Capture the cell that displays the provided text and extract its [X, Y] central coordinate. 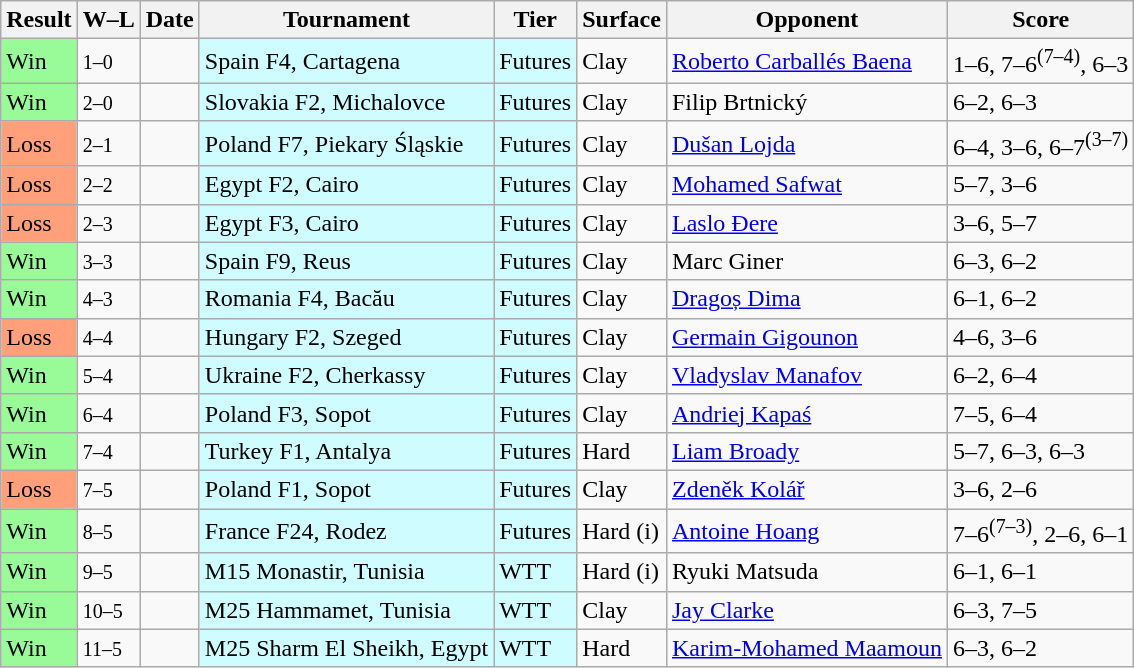
Egypt F2, Cairo [346, 185]
Andriej Kapaś [806, 413]
Hungary F2, Szeged [346, 337]
Egypt F3, Cairo [346, 223]
Roberto Carballés Baena [806, 62]
8–5 [108, 532]
Surface [622, 20]
Laslo Đere [806, 223]
10–5 [108, 610]
Spain F4, Cartagena [346, 62]
6–4, 3–6, 6–7(3–7) [1040, 144]
3–3 [108, 261]
4–3 [108, 299]
Germain Gigounon [806, 337]
5–7, 3–6 [1040, 185]
Marc Giner [806, 261]
5–4 [108, 375]
Liam Broady [806, 451]
M25 Hammamet, Tunisia [346, 610]
Filip Brtnický [806, 102]
6–2, 6–3 [1040, 102]
1–6, 7–6(7–4), 6–3 [1040, 62]
2–2 [108, 185]
Antoine Hoang [806, 532]
11–5 [108, 648]
Result [39, 20]
6–1, 6–1 [1040, 572]
France F24, Rodez [346, 532]
Dušan Lojda [806, 144]
Poland F7, Piekary Śląskie [346, 144]
Dragoș Dima [806, 299]
7–5, 6–4 [1040, 413]
7–5 [108, 489]
M15 Monastir, Tunisia [346, 572]
Tier [536, 20]
7–4 [108, 451]
Ukraine F2, Cherkassy [346, 375]
Date [170, 20]
2–3 [108, 223]
Jay Clarke [806, 610]
Poland F3, Sopot [346, 413]
2–1 [108, 144]
Tournament [346, 20]
2–0 [108, 102]
Score [1040, 20]
Karim-Mohamed Maamoun [806, 648]
4–6, 3–6 [1040, 337]
Mohamed Safwat [806, 185]
4–4 [108, 337]
Slovakia F2, Michalovce [346, 102]
1–0 [108, 62]
6–3, 7–5 [1040, 610]
W–L [108, 20]
M25 Sharm El Sheikh, Egypt [346, 648]
Turkey F1, Antalya [346, 451]
6–2, 6–4 [1040, 375]
Ryuki Matsuda [806, 572]
7–6(7–3), 2–6, 6–1 [1040, 532]
3–6, 5–7 [1040, 223]
9–5 [108, 572]
Poland F1, Sopot [346, 489]
6–4 [108, 413]
Spain F9, Reus [346, 261]
Vladyslav Manafov [806, 375]
5–7, 6–3, 6–3 [1040, 451]
3–6, 2–6 [1040, 489]
Zdeněk Kolář [806, 489]
Opponent [806, 20]
6–1, 6–2 [1040, 299]
Romania F4, Bacău [346, 299]
